Return the [x, y] coordinate for the center point of the cell that contains the specified text.  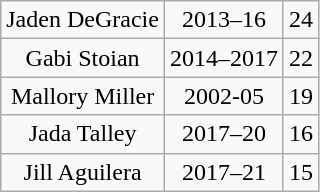
Jill Aguilera [83, 172]
Jaden DeGracie [83, 20]
Jada Talley [83, 134]
22 [300, 58]
2013–16 [224, 20]
16 [300, 134]
2017–20 [224, 134]
15 [300, 172]
19 [300, 96]
Mallory Miller [83, 96]
2014–2017 [224, 58]
2002-05 [224, 96]
Gabi Stoian [83, 58]
24 [300, 20]
2017–21 [224, 172]
